Provide the [X, Y] coordinate of the cell's center where the given text is located.  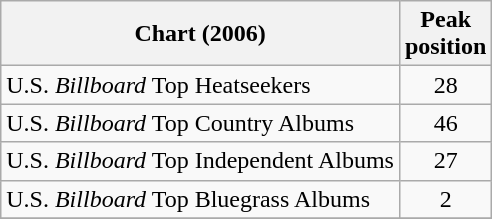
2 [445, 199]
U.S. Billboard Top Bluegrass Albums [200, 199]
28 [445, 85]
Chart (2006) [200, 34]
U.S. Billboard Top Country Albums [200, 123]
U.S. Billboard Top Heatseekers [200, 85]
27 [445, 161]
46 [445, 123]
U.S. Billboard Top Independent Albums [200, 161]
Peakposition [445, 34]
